Search for the cell housing the specified text and yield its (x, y) center coordinate. 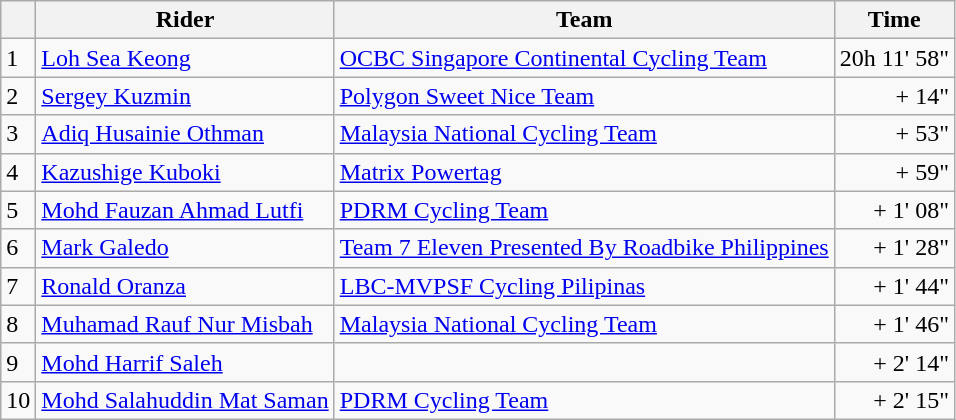
Mohd Harrif Saleh (185, 362)
+ 14" (894, 96)
20h 11' 58" (894, 58)
Ronald Oranza (185, 286)
Matrix Powertag (584, 172)
LBC-MVPSF Cycling Pilipinas (584, 286)
Kazushige Kuboki (185, 172)
5 (18, 210)
Time (894, 20)
+ 59" (894, 172)
10 (18, 400)
+ 53" (894, 134)
OCBC Singapore Continental Cycling Team (584, 58)
4 (18, 172)
8 (18, 324)
Adiq Husainie Othman (185, 134)
1 (18, 58)
Sergey Kuzmin (185, 96)
Mohd Salahuddin Mat Saman (185, 400)
6 (18, 248)
+ 1' 08" (894, 210)
Muhamad Rauf Nur Misbah (185, 324)
Rider (185, 20)
+ 1' 46" (894, 324)
2 (18, 96)
+ 2' 14" (894, 362)
+ 1' 44" (894, 286)
+ 1' 28" (894, 248)
Team (584, 20)
+ 2' 15" (894, 400)
3 (18, 134)
Loh Sea Keong (185, 58)
9 (18, 362)
7 (18, 286)
Team 7 Eleven Presented By Roadbike Philippines (584, 248)
Polygon Sweet Nice Team (584, 96)
Mohd Fauzan Ahmad Lutfi (185, 210)
Mark Galedo (185, 248)
